Scan for the cell matching the given text and deliver its (x, y) coordinate at center. 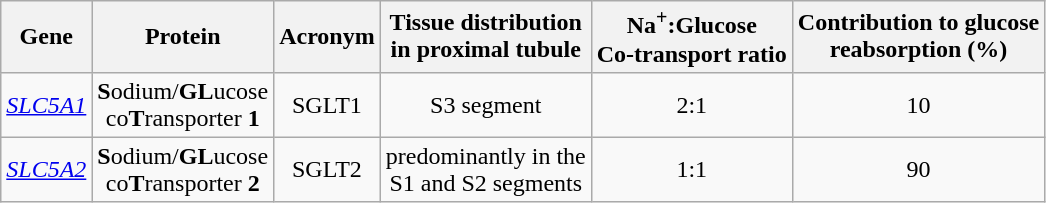
10 (918, 104)
Sodium/GLucosecoTransporter 2 (183, 170)
predominantly in theS1 and S2 segments (486, 170)
Acronym (328, 37)
1:1 (692, 170)
SGLT1 (328, 104)
Sodium/GLucosecoTransporter 1 (183, 104)
2:1 (692, 104)
Contribution to glucosereabsorption (%) (918, 37)
SLC5A1 (46, 104)
SGLT2 (328, 170)
Protein (183, 37)
Na+:GlucoseCo-transport ratio (692, 37)
Gene (46, 37)
SLC5A2 (46, 170)
S3 segment (486, 104)
Tissue distributionin proximal tubule (486, 37)
90 (918, 170)
